Extract the [X, Y] coordinate from the center of the cell holding the provided text.  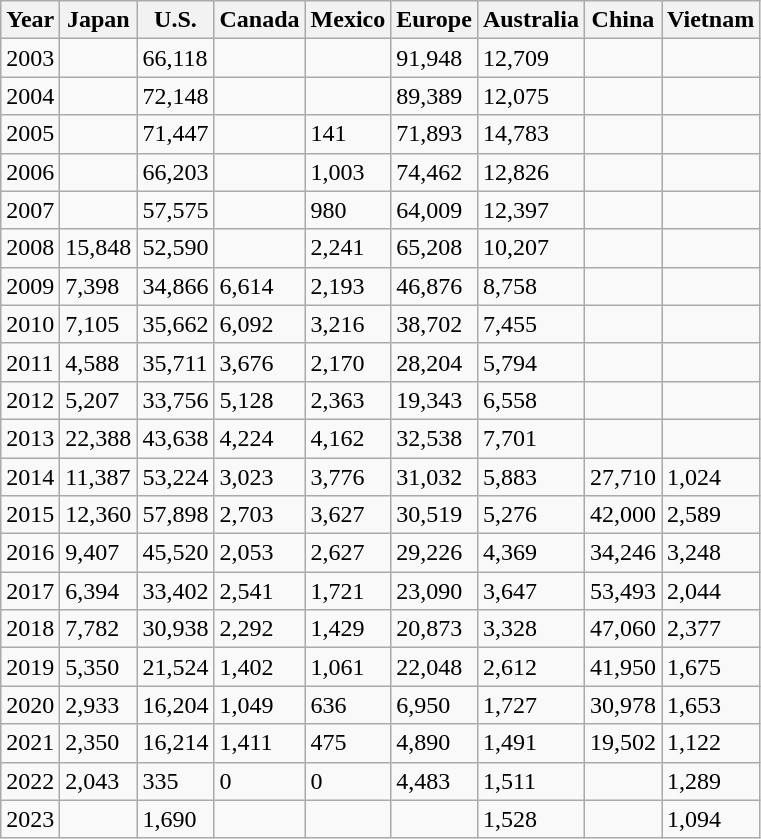
U.S. [176, 20]
4,369 [530, 553]
12,075 [530, 96]
29,226 [434, 553]
2012 [30, 400]
2014 [30, 477]
64,009 [434, 210]
7,398 [98, 286]
Year [30, 20]
27,710 [622, 477]
1,528 [530, 819]
35,662 [176, 324]
2004 [30, 96]
35,711 [176, 362]
22,388 [98, 438]
57,898 [176, 515]
2020 [30, 705]
30,978 [622, 705]
3,627 [348, 515]
34,866 [176, 286]
2,292 [260, 629]
2015 [30, 515]
335 [176, 781]
12,826 [530, 172]
Japan [98, 20]
2010 [30, 324]
1,429 [348, 629]
7,782 [98, 629]
1,411 [260, 743]
141 [348, 134]
636 [348, 705]
2,193 [348, 286]
41,950 [622, 667]
2013 [30, 438]
38,702 [434, 324]
71,893 [434, 134]
19,343 [434, 400]
4,890 [434, 743]
6,092 [260, 324]
4,588 [98, 362]
10,207 [530, 248]
1,003 [348, 172]
7,701 [530, 438]
3,216 [348, 324]
2019 [30, 667]
30,519 [434, 515]
12,709 [530, 58]
4,162 [348, 438]
2021 [30, 743]
7,455 [530, 324]
1,675 [711, 667]
2,589 [711, 515]
1,690 [176, 819]
Europe [434, 20]
31,032 [434, 477]
3,328 [530, 629]
2016 [30, 553]
32,538 [434, 438]
65,208 [434, 248]
46,876 [434, 286]
2,043 [98, 781]
3,676 [260, 362]
28,204 [434, 362]
2008 [30, 248]
12,397 [530, 210]
16,214 [176, 743]
2011 [30, 362]
57,575 [176, 210]
2,044 [711, 591]
2,612 [530, 667]
2,053 [260, 553]
14,783 [530, 134]
5,350 [98, 667]
980 [348, 210]
6,950 [434, 705]
1,402 [260, 667]
Vietnam [711, 20]
2,350 [98, 743]
2,933 [98, 705]
2017 [30, 591]
53,493 [622, 591]
22,048 [434, 667]
Mexico [348, 20]
74,462 [434, 172]
5,207 [98, 400]
2,377 [711, 629]
6,394 [98, 591]
30,938 [176, 629]
5,128 [260, 400]
1,061 [348, 667]
89,389 [434, 96]
5,883 [530, 477]
21,524 [176, 667]
2009 [30, 286]
4,224 [260, 438]
1,024 [711, 477]
6,614 [260, 286]
2006 [30, 172]
China [622, 20]
3,776 [348, 477]
5,276 [530, 515]
1,721 [348, 591]
16,204 [176, 705]
23,090 [434, 591]
33,402 [176, 591]
66,203 [176, 172]
2023 [30, 819]
5,794 [530, 362]
20,873 [434, 629]
2022 [30, 781]
45,520 [176, 553]
47,060 [622, 629]
2003 [30, 58]
7,105 [98, 324]
72,148 [176, 96]
3,248 [711, 553]
2018 [30, 629]
33,756 [176, 400]
34,246 [622, 553]
19,502 [622, 743]
53,224 [176, 477]
91,948 [434, 58]
1,289 [711, 781]
2,363 [348, 400]
2005 [30, 134]
1,727 [530, 705]
2,627 [348, 553]
1,122 [711, 743]
3,647 [530, 591]
11,387 [98, 477]
1,049 [260, 705]
2,170 [348, 362]
4,483 [434, 781]
475 [348, 743]
Canada [260, 20]
8,758 [530, 286]
1,491 [530, 743]
2,703 [260, 515]
52,590 [176, 248]
2007 [30, 210]
6,558 [530, 400]
2,241 [348, 248]
Australia [530, 20]
43,638 [176, 438]
2,541 [260, 591]
3,023 [260, 477]
1,653 [711, 705]
66,118 [176, 58]
1,511 [530, 781]
12,360 [98, 515]
42,000 [622, 515]
71,447 [176, 134]
15,848 [98, 248]
9,407 [98, 553]
1,094 [711, 819]
